Capture the cell that displays the provided text and extract its (x, y) central coordinate. 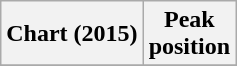
Peak position (189, 34)
Chart (2015) (72, 34)
